For the text-containing cell, return its midpoint in [X, Y] coordinate format. 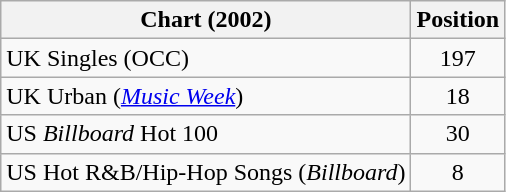
8 [458, 172]
Position [458, 20]
30 [458, 134]
197 [458, 58]
UK Urban (Music Week) [206, 96]
US Hot R&B/Hip-Hop Songs (Billboard) [206, 172]
Chart (2002) [206, 20]
US Billboard Hot 100 [206, 134]
UK Singles (OCC) [206, 58]
18 [458, 96]
